Determine the [x, y] coordinate at the center of the cell enclosing the given text.  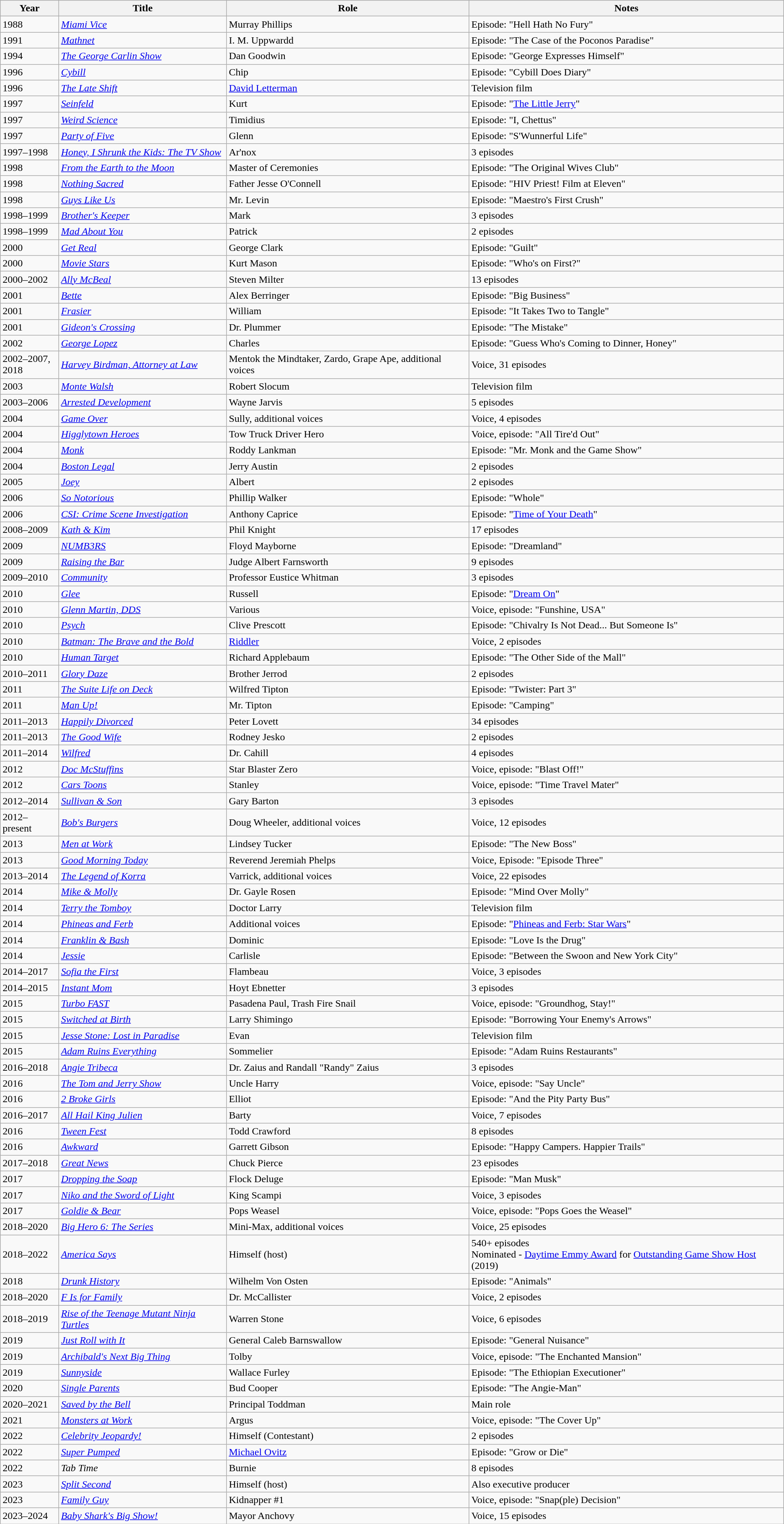
Voice, episode: "Pops Goes the Weasel" [627, 1211]
Voice, episode: "Blast Off!" [627, 769]
Community [142, 578]
Albert [348, 482]
Evan [348, 1036]
So Notorious [142, 498]
Episode: "Dream On" [627, 594]
Larry Shimingo [348, 1020]
Peter Lovett [348, 721]
Glee [142, 594]
Party of Five [142, 136]
Additional voices [348, 924]
Alex Berringer [348, 295]
2020 [29, 1388]
Archibald's Next Big Thing [142, 1356]
Episode: "Maestro's First Crush" [627, 200]
Patrick [348, 232]
Kidnapper #1 [348, 1500]
Role [348, 8]
5 episodes [627, 402]
Notes [627, 8]
Michael Ovitz [348, 1452]
Franklin & Bash [142, 940]
Man Up! [142, 705]
Pops Weasel [348, 1211]
Voice, 15 episodes [627, 1516]
Monte Walsh [142, 386]
1991 [29, 40]
Kath & Kim [142, 530]
Mr. Levin [348, 200]
Varrick, additional voices [348, 876]
Riddler [348, 641]
The Legend of Korra [142, 876]
Jerry Austin [348, 466]
Dr. Cahill [348, 753]
Arrested Development [142, 402]
Master of Ceremonies [348, 168]
Phineas and Ferb [142, 924]
Sullivan & Son [142, 801]
Episode: "Guess Who's Coming to Dinner, Honey" [627, 343]
Voice, 6 episodes [627, 1319]
Batman: The Brave and the Bold [142, 641]
Gary Barton [348, 801]
Mini-Max, additional voices [348, 1227]
Warren Stone [348, 1319]
Miami Vice [142, 24]
Dr. McCallister [348, 1297]
Glenn Martin, DDS [142, 610]
Wayne Jarvis [348, 402]
Mayor Anchovy [348, 1516]
Good Morning Today [142, 860]
Dan Goodwin [348, 56]
Burnie [348, 1468]
Episode: "The Little Jerry" [627, 104]
Baby Shark's Big Show! [142, 1516]
Mr. Tipton [348, 705]
Episode: "The New Boss" [627, 844]
Episode: "Who's on First?" [627, 263]
Episode: "The Original Wives Club" [627, 168]
Chuck Pierce [348, 1163]
Steven Milter [348, 279]
2011–2014 [29, 753]
Episode: "S'Wunnerful Life" [627, 136]
Russell [348, 594]
Doc McStuffins [142, 769]
2016–2018 [29, 1067]
Tween Fest [142, 1131]
Higglytown Heroes [142, 434]
Seinfeld [142, 104]
Bob's Burgers [142, 823]
Voice, episode: "Time Travel Mater" [627, 785]
Cars Toons [142, 785]
Argus [348, 1420]
Kurt Mason [348, 263]
Episode: "Love Is the Drug" [627, 940]
Dominic [348, 940]
The Tom and Jerry Show [142, 1083]
Episode: "Mind Over Molly" [627, 892]
Robert Slocum [348, 386]
Episode: "Phineas and Ferb: Star Wars" [627, 924]
Jessie [142, 956]
Dropping the Soap [142, 1179]
Dr. Gayle Rosen [348, 892]
Game Over [142, 418]
Ally McBeal [142, 279]
Terry the Tomboy [142, 908]
Sommelier [348, 1051]
Phillip Walker [348, 498]
Ar'nox [348, 152]
Cybill [142, 72]
Carlisle [348, 956]
Goldie & Bear [142, 1211]
The Late Shift [142, 88]
Episode: "Whole" [627, 498]
Charles [348, 343]
Pasadena Paul, Trash Fire Snail [348, 1004]
Principal Toddman [348, 1404]
Awkward [142, 1147]
4 episodes [627, 753]
Main role [627, 1404]
2020–2021 [29, 1404]
Episode: "The Ethiopian Executioner" [627, 1372]
Stanley [348, 785]
Episode: "The Other Side of the Mall" [627, 657]
Todd Crawford [348, 1131]
Reverend Jeremiah Phelps [348, 860]
Mike & Molly [142, 892]
Episode: "Animals" [627, 1281]
Doug Wheeler, additional voices [348, 823]
Voice, episode: "Groundhog, Stay!" [627, 1004]
Voice, episode: "Snap(ple) Decision" [627, 1500]
Voice, 7 episodes [627, 1115]
Sofia the First [142, 971]
Himself (Contestant) [348, 1436]
2023–2024 [29, 1516]
Phil Knight [348, 530]
Chip [348, 72]
Sunnyside [142, 1372]
Lindsey Tucker [348, 844]
2008–2009 [29, 530]
Psych [142, 625]
Brother's Keeper [142, 216]
Title [142, 8]
Instant Mom [142, 987]
Episode: "And the Pity Party Bus" [627, 1099]
Doctor Larry [348, 908]
2017–2018 [29, 1163]
Tab Time [142, 1468]
Sully, additional voices [348, 418]
Mad About You [142, 232]
Glenn [348, 136]
Episode: "I, Chettus" [627, 120]
Bud Cooper [348, 1388]
Voice, 12 episodes [627, 823]
Nothing Sacred [142, 183]
Episode: "Between the Swoon and New York City" [627, 956]
Episode: "Man Musk" [627, 1179]
Brother Jerrod [348, 673]
I. M. Uppwardd [348, 40]
America Says [142, 1254]
Wilfred [142, 753]
The Good Wife [142, 737]
Episode: "Big Business" [627, 295]
Professor Eustice Whitman [348, 578]
2016–2017 [29, 1115]
Happily Divorced [142, 721]
2003 [29, 386]
Harvey Birdman, Attorney at Law [142, 364]
Voice, 4 episodes [627, 418]
Raising the Bar [142, 562]
Monk [142, 450]
Angie Tribeca [142, 1067]
Elliot [348, 1099]
34 episodes [627, 721]
Human Target [142, 657]
F Is for Family [142, 1297]
Richard Applebaum [348, 657]
2009–2010 [29, 578]
17 episodes [627, 530]
Dr. Plummer [348, 327]
George Lopez [142, 343]
Voice, 31 episodes [627, 364]
Episode: "Mr. Monk and the Game Show" [627, 450]
Episode: "Grow or Die" [627, 1452]
The Suite Life on Deck [142, 689]
Roddy Lankman [348, 450]
Jesse Stone: Lost in Paradise [142, 1036]
Voice, episode: "The Cover Up" [627, 1420]
Voice, 25 episodes [627, 1227]
Gideon's Crossing [142, 327]
Murray Phillips [348, 24]
2 Broke Girls [142, 1099]
Tow Truck Driver Hero [348, 434]
King Scampi [348, 1195]
2018 [29, 1281]
Boston Legal [142, 466]
Uncle Harry [348, 1083]
Dr. Zaius and Randall "Randy" Zaius [348, 1067]
Episode: "Guilt" [627, 248]
2014–2017 [29, 971]
William [348, 311]
Clive Prescott [348, 625]
Episode: "Camping" [627, 705]
2005 [29, 482]
2014–2015 [29, 987]
Hoyt Ebnetter [348, 987]
Single Parents [142, 1388]
The George Carlin Show [142, 56]
Episode: "The Mistake" [627, 327]
Voice, Episode: "Episode Three" [627, 860]
Episode: "It Takes Two to Tangle" [627, 311]
Niko and the Sword of Light [142, 1195]
Episode: "Hell Hath No Fury" [627, 24]
Episode: "Borrowing Your Enemy's Arrows" [627, 1020]
General Caleb Barnswallow [348, 1341]
23 episodes [627, 1163]
Star Blaster Zero [348, 769]
Frasier [142, 311]
Just Roll with It [142, 1341]
Barty [348, 1115]
Timidius [348, 120]
2010–2011 [29, 673]
Rodney Jesko [348, 737]
2012–2014 [29, 801]
Episode: "Dreamland" [627, 546]
Various [348, 610]
Bette [142, 295]
Guys Like Us [142, 200]
Movie Stars [142, 263]
David Letterman [348, 88]
Episode: "Chivalry Is Not Dead... But Someone Is" [627, 625]
Great News [142, 1163]
Mathnet [142, 40]
Family Guy [142, 1500]
Switched at Birth [142, 1020]
Tolby [348, 1356]
2002–2007,2018 [29, 364]
Joey [142, 482]
Episode: "Adam Ruins Restaurants" [627, 1051]
Voice, episode: "All Tire'd Out" [627, 434]
2018–2019 [29, 1319]
Episode: "The Case of the Poconos Paradise" [627, 40]
Mentok the Mindtaker, Zardo, Grape Ape, additional voices [348, 364]
Episode: "Twister: Part 3" [627, 689]
Glory Daze [142, 673]
2021 [29, 1420]
Year [29, 8]
Also executive producer [627, 1484]
2002 [29, 343]
Weird Science [142, 120]
2012–present [29, 823]
Wilhelm Von Osten [348, 1281]
Big Hero 6: The Series [142, 1227]
Floyd Mayborne [348, 546]
From the Earth to the Moon [142, 168]
13 episodes [627, 279]
Super Pumped [142, 1452]
Turbo FAST [142, 1004]
9 episodes [627, 562]
Honey, I Shrunk the Kids: The TV Show [142, 152]
Rise of the Teenage Mutant Ninja Turtles [142, 1319]
1988 [29, 24]
2013–2014 [29, 876]
2003–2006 [29, 402]
Wilfred Tipton [348, 689]
Wallace Furley [348, 1372]
Judge Albert Farnsworth [348, 562]
2000–2002 [29, 279]
Episode: "Happy Campers. Happier Trails" [627, 1147]
George Clark [348, 248]
Episode: "George Expresses Himself" [627, 56]
Flock Deluge [348, 1179]
Voice, episode: "Funshine, USA" [627, 610]
Episode: "General Nuisance" [627, 1341]
Drunk History [142, 1281]
Monsters at Work [142, 1420]
1997–1998 [29, 152]
Father Jesse O'Connell [348, 183]
Voice, episode: "Say Uncle" [627, 1083]
Get Real [142, 248]
Anthony Caprice [348, 514]
Men at Work [142, 844]
NUMB3RS [142, 546]
Episode: "Time of Your Death" [627, 514]
2018–2022 [29, 1254]
Episode: "The Angie-Man" [627, 1388]
Voice, 22 episodes [627, 876]
1994 [29, 56]
Flambeau [348, 971]
Voice, episode: "The Enchanted Mansion" [627, 1356]
Adam Ruins Everything [142, 1051]
540+ episodesNominated - Daytime Emmy Award for Outstanding Game Show Host (2019) [627, 1254]
Kurt [348, 104]
All Hail King Julien [142, 1115]
Mark [348, 216]
Saved by the Bell [142, 1404]
Episode: "HIV Priest! Film at Eleven" [627, 183]
Celebrity Jeopardy! [142, 1436]
CSI: Crime Scene Investigation [142, 514]
Episode: "Cybill Does Diary" [627, 72]
Garrett Gibson [348, 1147]
Split Second [142, 1484]
